Identify which cell holds the provided text, then report its [x, y] central coordinate. 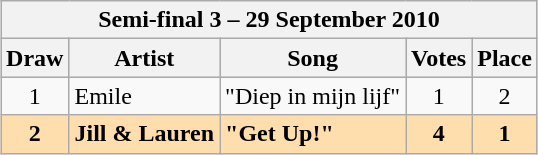
Song [313, 58]
Jill & Lauren [144, 134]
Draw [35, 58]
4 [439, 134]
Place [505, 58]
Artist [144, 58]
Semi-final 3 – 29 September 2010 [270, 20]
"Diep in mijn lijf" [313, 96]
"Get Up!" [313, 134]
Emile [144, 96]
Votes [439, 58]
